Capture the cell that displays the provided text and extract its [x, y] central coordinate. 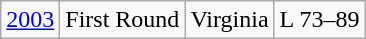
Virginia [230, 20]
First Round [122, 20]
L 73–89 [320, 20]
2003 [30, 20]
